Search for the cell housing the specified text and yield its (X, Y) center coordinate. 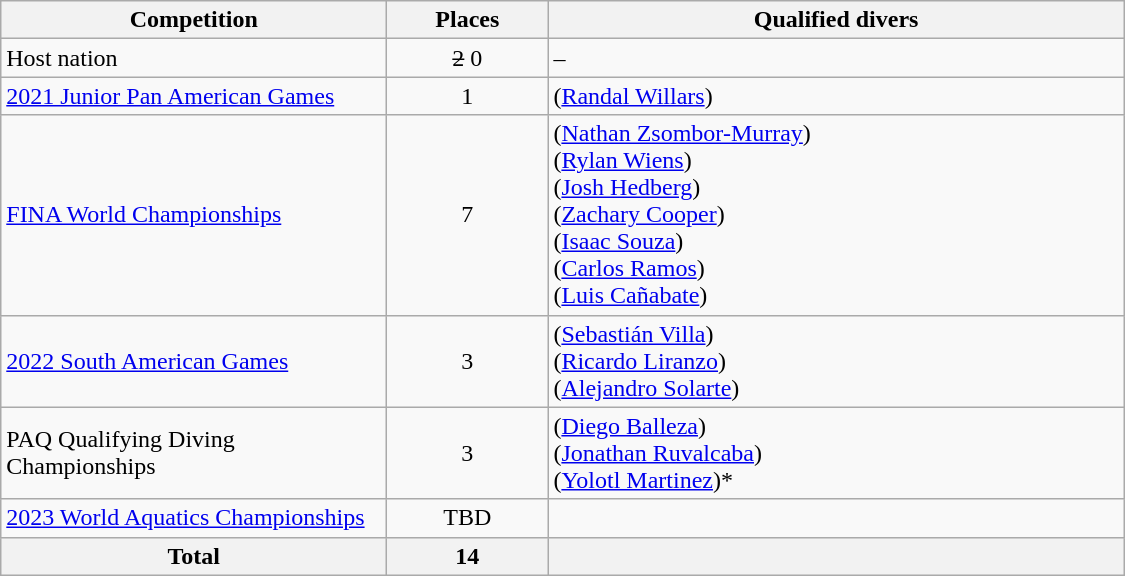
Places (468, 20)
FINA World Championships (194, 215)
TBD (468, 518)
14 (468, 556)
2 0 (468, 58)
(Nathan Zsombor-Murray) (Rylan Wiens) (Josh Hedberg) (Zachary Cooper) (Isaac Souza) (Carlos Ramos) (Luis Cañabate) (836, 215)
(Randal Willars) (836, 96)
2021 Junior Pan American Games (194, 96)
1 (468, 96)
Qualified divers (836, 20)
Host nation (194, 58)
(Diego Balleza) (Jonathan Ruvalcaba) (Yolotl Martinez)* (836, 453)
2022 South American Games (194, 361)
– (836, 58)
PAQ Qualifying Diving Championships (194, 453)
(Sebastián Villa) (Ricardo Liranzo) (Alejandro Solarte) (836, 361)
Total (194, 556)
7 (468, 215)
2023 World Aquatics Championships (194, 518)
Competition (194, 20)
